Scan for the cell matching the given text and deliver its (x, y) coordinate at center. 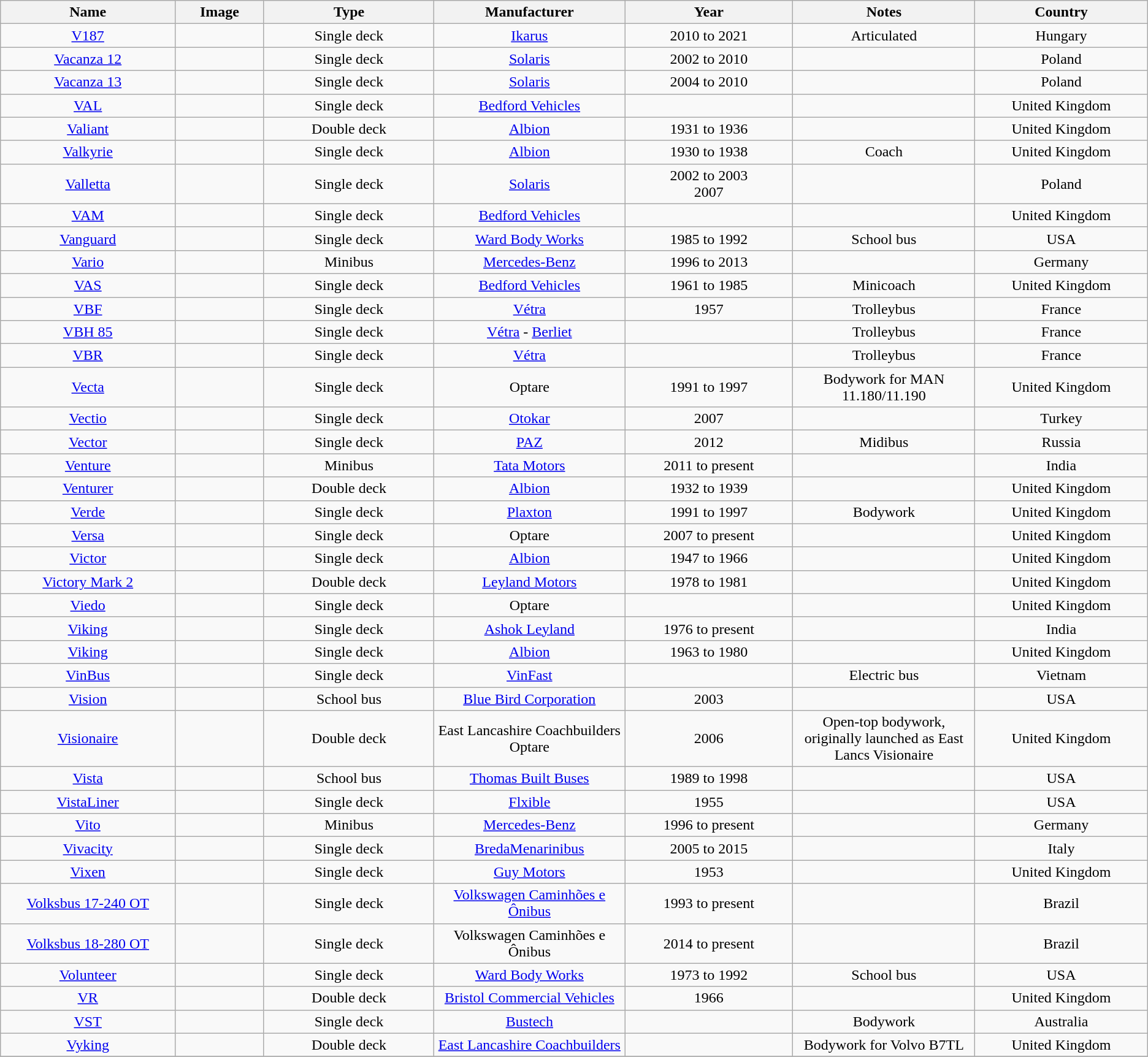
Bodywork for MAN 11.180/11.190 (884, 387)
VinFast (530, 675)
Valkyrie (88, 152)
Manufacturer (530, 12)
Victor (88, 559)
Vacanza 12 (88, 59)
BredaMenarinibus (530, 849)
Blue Bird Corporation (530, 698)
Vétra - Berliet (530, 332)
Vyking (88, 1045)
2005 to 2015 (709, 849)
1996 to 2013 (709, 262)
Vivacity (88, 849)
V187 (88, 36)
1953 (709, 872)
Leyland Motors (530, 582)
2004 to 2010 (709, 82)
2002 to 20032007 (709, 184)
1957 (709, 308)
Vito (88, 825)
East Lancashire CoachbuildersOptare (530, 739)
Plaxton (530, 512)
1961 to 1985 (709, 285)
Visionaire (88, 739)
Flxible (530, 802)
1931 to 1936 (709, 129)
Viedo (88, 605)
Valletta (88, 184)
Tata Motors (530, 465)
1993 to present (709, 904)
1978 to 1981 (709, 582)
1966 (709, 998)
Vixen (88, 872)
2007 to present (709, 535)
Valiant (88, 129)
Name (88, 12)
Vanguard (88, 238)
VST (88, 1021)
Vectio (88, 419)
Thomas Built Buses (530, 779)
East Lancashire Coachbuilders (530, 1045)
2006 (709, 739)
Volunteer (88, 975)
Articulated (884, 36)
Ikarus (530, 36)
Venturer (88, 489)
VAM (88, 215)
Versa (88, 535)
Verde (88, 512)
Bodywork for Volvo B7TL (884, 1045)
2010 to 2021 (709, 36)
Vario (88, 262)
VBF (88, 308)
1955 (709, 802)
VBH 85 (88, 332)
VinBus (88, 675)
1976 to present (709, 628)
2011 to present (709, 465)
Country (1061, 12)
Image (220, 12)
Vietnam (1061, 675)
1973 to 1992 (709, 975)
PAZ (530, 442)
1932 to 1939 (709, 489)
Hungary (1061, 36)
Electric bus (884, 675)
1930 to 1938 (709, 152)
Russia (1061, 442)
Midibus (884, 442)
Venture (88, 465)
Vacanza 13 (88, 82)
Vision (88, 698)
Guy Motors (530, 872)
1947 to 1966 (709, 559)
1963 to 1980 (709, 652)
VBR (88, 356)
VAL (88, 105)
Ashok Leyland (530, 628)
Minicoach (884, 285)
VistaLiner (88, 802)
Volksbus 17-240 OT (88, 904)
2012 (709, 442)
2007 (709, 419)
Year (709, 12)
2014 to present (709, 943)
Bristol Commercial Vehicles (530, 998)
Bustech (530, 1021)
Type (349, 12)
Volksbus 18-280 OT (88, 943)
Coach (884, 152)
1996 to present (709, 825)
2002 to 2010 (709, 59)
1985 to 1992 (709, 238)
Australia (1061, 1021)
1989 to 1998 (709, 779)
Open-top bodywork, originally launched as East Lancs Visionaire (884, 739)
Vista (88, 779)
Vecta (88, 387)
Victory Mark 2 (88, 582)
Turkey (1061, 419)
Vector (88, 442)
VR (88, 998)
VAS (88, 285)
Italy (1061, 849)
Otokar (530, 419)
Notes (884, 12)
2003 (709, 698)
